Return the (x, y) coordinate for the center point of the cell that contains the specified text.  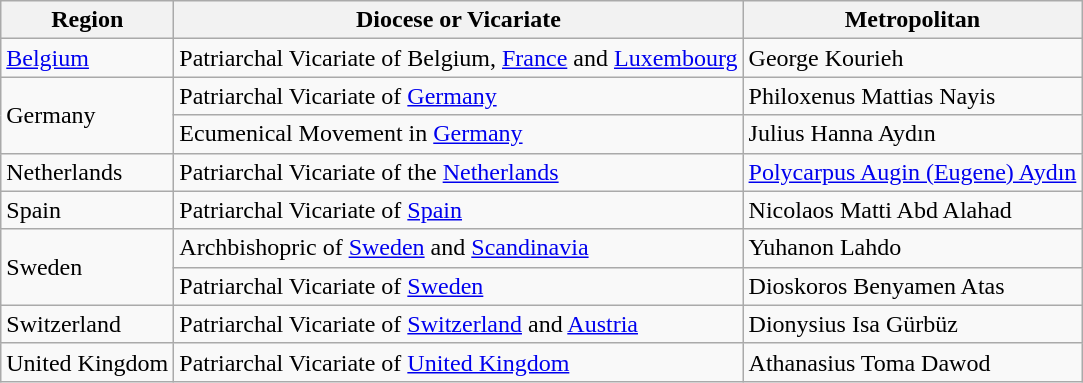
Ecumenical Movement in Germany (458, 134)
Patriarchal Vicariate of Sweden (458, 286)
Archbishopric of Sweden and Scandinavia (458, 248)
Dioskoros Benyamen Atas (912, 286)
Sweden (88, 267)
Spain (88, 210)
Patriarchal Vicariate of the Netherlands (458, 172)
Julius Hanna Aydın (912, 134)
Patriarchal Vicariate of Germany (458, 96)
Nicolaos Matti Abd Alahad (912, 210)
Yuhanon Lahdo (912, 248)
United Kingdom (88, 362)
Switzerland (88, 324)
Germany (88, 115)
Dionysius Isa Gürbüz (912, 324)
Netherlands (88, 172)
Patriarchal Vicariate of United Kingdom (458, 362)
Metropolitan (912, 20)
Polycarpus Augin (Eugene) Aydın (912, 172)
George Kourieh (912, 58)
Philoxenus Mattias Nayis (912, 96)
Region (88, 20)
Diocese or Vicariate (458, 20)
Athanasius Toma Dawod (912, 362)
Patriarchal Vicariate of Switzerland and Austria (458, 324)
Patriarchal Vicariate of Belgium, France and Luxembourg (458, 58)
Belgium (88, 58)
Patriarchal Vicariate of Spain (458, 210)
